Identify which cell holds the provided text, then report its (x, y) central coordinate. 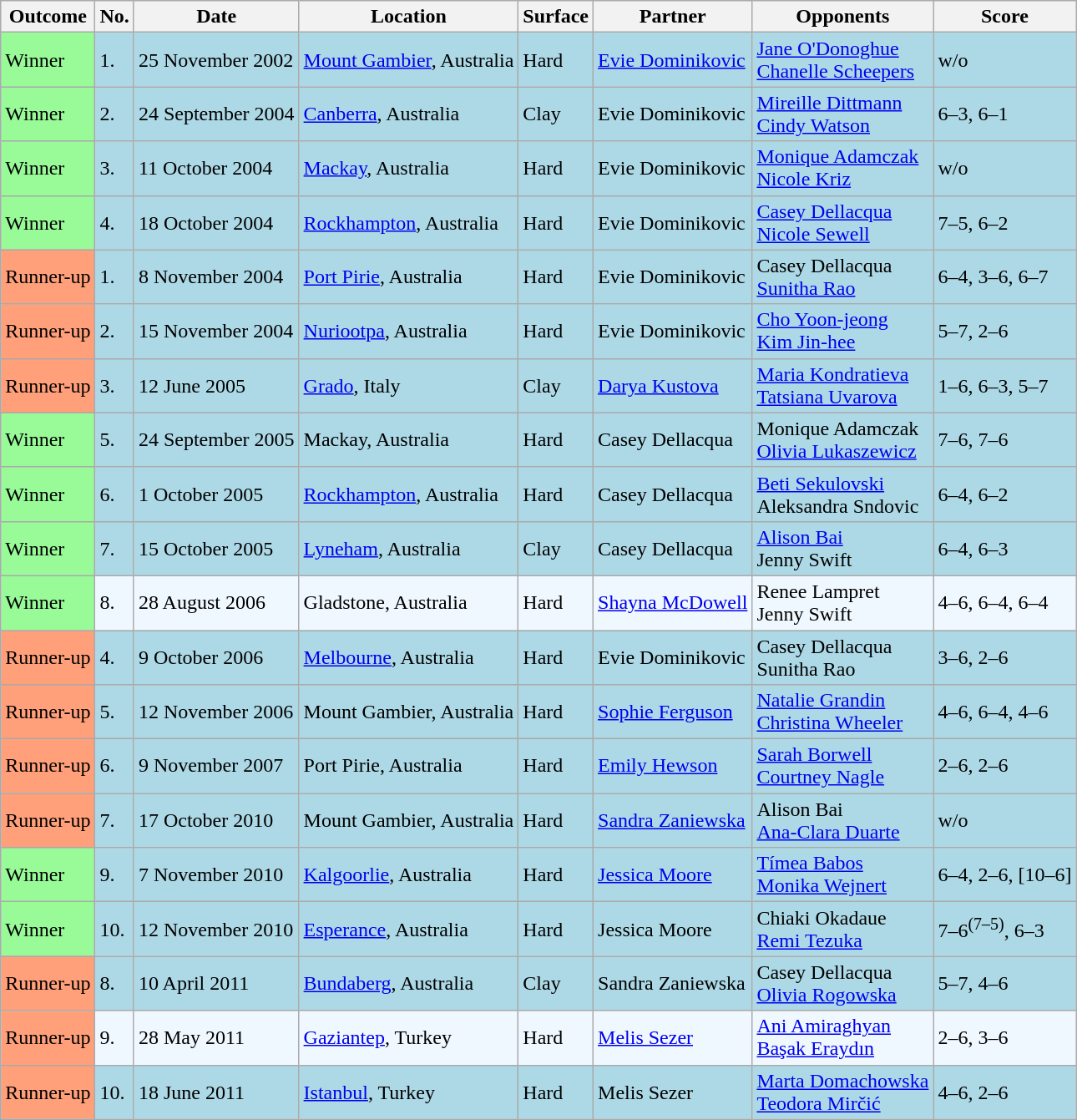
Casey Dellacqua Olivia Rogowska (843, 984)
Bundaberg, Australia (409, 984)
28 May 2011 (216, 1037)
6–4, 3–6, 6–7 (1005, 277)
Lyneham, Australia (409, 548)
3–6, 2–6 (1005, 656)
Emily Hewson (673, 767)
Nuriootpa, Australia (409, 331)
Ani Amiraghyan Başak Eraydın (843, 1037)
1–6, 6–3, 5–7 (1005, 386)
12 November 2010 (216, 929)
Tímea Babos Monika Wejnert (843, 875)
Maria Kondratieva Tatsiana Uvarova (843, 386)
Surface (556, 17)
2–6, 3–6 (1005, 1037)
Cho Yoon-jeong Kim Jin-hee (843, 331)
Partner (673, 17)
7–5, 6–2 (1005, 222)
Jane O'Donoghue Chanelle Scheepers (843, 60)
15 October 2005 (216, 548)
Chiaki Okadaue Remi Tezuka (843, 929)
Gladstone, Australia (409, 603)
7 November 2010 (216, 875)
Casey Dellacqua Nicole Sewell (843, 222)
4–6, 6–4, 6–4 (1005, 603)
Renee Lampret Jenny Swift (843, 603)
2–6, 2–6 (1005, 767)
25 November 2002 (216, 60)
Mireille Dittmann Cindy Watson (843, 114)
18 June 2011 (216, 1092)
5–7, 4–6 (1005, 984)
7–6, 7–6 (1005, 439)
7–6(7–5), 6–3 (1005, 929)
28 August 2006 (216, 603)
10 April 2011 (216, 984)
18 October 2004 (216, 222)
24 September 2005 (216, 439)
Melbourne, Australia (409, 656)
6–4, 6–3 (1005, 548)
15 November 2004 (216, 331)
Alison Bai Ana-Clara Duarte (843, 820)
Istanbul, Turkey (409, 1092)
Sarah Borwell Courtney Nagle (843, 767)
5–7, 2–6 (1005, 331)
Canberra, Australia (409, 114)
Score (1005, 17)
Opponents (843, 17)
Shayna McDowell (673, 603)
6–3, 6–1 (1005, 114)
9 October 2006 (216, 656)
Sophie Ferguson (673, 712)
12 June 2005 (216, 386)
24 September 2004 (216, 114)
Marta Domachowska Teodora Mirčić (843, 1092)
6–4, 2–6, [10–6] (1005, 875)
17 October 2010 (216, 820)
9 November 2007 (216, 767)
Date (216, 17)
Monique Adamczak Nicole Kriz (843, 169)
4–6, 6–4, 4–6 (1005, 712)
4–6, 2–6 (1005, 1092)
Natalie Grandin Christina Wheeler (843, 712)
11 October 2004 (216, 169)
Darya Kustova (673, 386)
Esperance, Australia (409, 929)
1 October 2005 (216, 494)
6–4, 6–2 (1005, 494)
Gaziantep, Turkey (409, 1037)
No. (114, 17)
Beti Sekulovski Aleksandra Sndovic (843, 494)
Alison Bai Jenny Swift (843, 548)
Outcome (48, 17)
8 November 2004 (216, 277)
Kalgoorlie, Australia (409, 875)
Monique Adamczak Olivia Lukaszewicz (843, 439)
Location (409, 17)
Grado, Italy (409, 386)
12 November 2006 (216, 712)
